Return the [x, y] coordinate for the center point of the cell that contains the specified text.  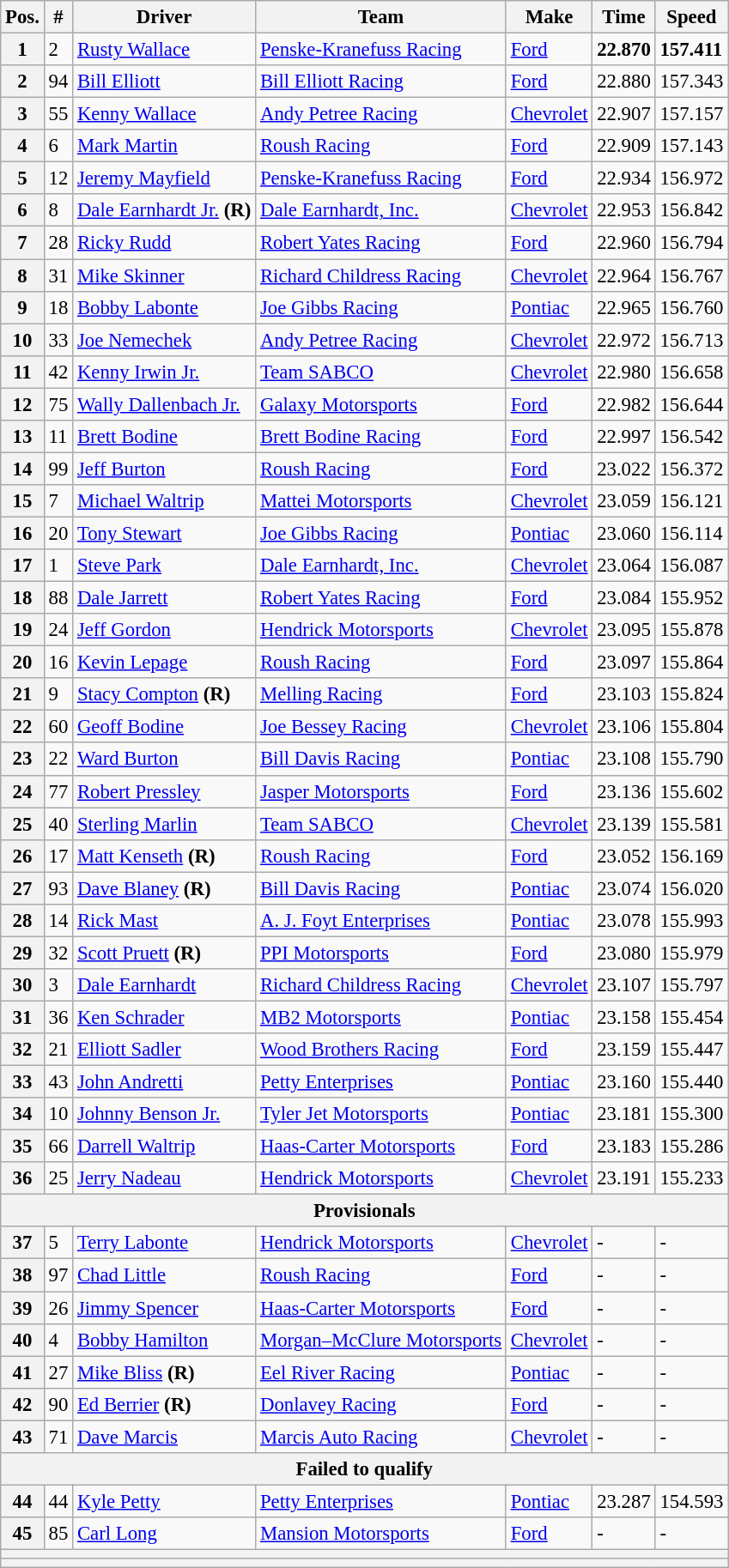
155.300 [692, 1114]
Jasper Motorsports [381, 791]
19 [22, 630]
23.106 [623, 727]
156.121 [692, 501]
22.964 [623, 275]
Michael Waltrip [165, 501]
Bill Elliott [165, 82]
155.979 [692, 953]
Jerry Nadeau [165, 1178]
Driver [165, 17]
Mattei Motorsports [381, 501]
23.022 [623, 469]
97 [58, 1275]
Failed to qualify [364, 1469]
38 [22, 1275]
23.060 [623, 533]
Jimmy Spencer [165, 1308]
Marcis Auto Racing [381, 1437]
Rusty Wallace [165, 50]
Ed Berrier (R) [165, 1404]
23.191 [623, 1178]
75 [58, 404]
23.059 [623, 501]
55 [58, 114]
Dale Earnhardt [165, 985]
156.542 [692, 437]
Brett Bodine [165, 437]
John Andretti [165, 1082]
99 [58, 469]
Dave Marcis [165, 1437]
Johnny Benson Jr. [165, 1114]
155.286 [692, 1147]
22.870 [623, 50]
155.952 [692, 598]
22.980 [623, 372]
155.804 [692, 727]
77 [58, 791]
156.020 [692, 888]
Elliott Sadler [165, 1050]
156.114 [692, 533]
23.084 [623, 598]
Tyler Jet Motorsports [381, 1114]
Geoff Bodine [165, 727]
34 [22, 1114]
PPI Motorsports [381, 953]
Ken Schrader [165, 1017]
22.982 [623, 404]
22.909 [623, 146]
155.790 [692, 760]
Speed [692, 17]
23.074 [623, 888]
Stacy Compton (R) [165, 694]
Melling Racing [381, 694]
156.842 [692, 210]
155.233 [692, 1178]
155.581 [692, 824]
23.078 [623, 921]
45 [22, 1534]
Terry Labonte [165, 1244]
22.997 [623, 437]
157.143 [692, 146]
Time [623, 17]
Robert Pressley [165, 791]
35 [22, 1147]
90 [58, 1404]
157.157 [692, 114]
30 [22, 985]
22.965 [623, 307]
156.087 [692, 566]
Morgan–McClure Motorsports [381, 1340]
MB2 Motorsports [381, 1017]
Steve Park [165, 566]
Joe Bessey Racing [381, 727]
155.454 [692, 1017]
23.139 [623, 824]
Provisionals [364, 1211]
23.095 [623, 630]
Chad Little [165, 1275]
155.447 [692, 1050]
66 [58, 1147]
156.760 [692, 307]
Mike Skinner [165, 275]
13 [22, 437]
93 [58, 888]
85 [58, 1534]
Joe Nemechek [165, 340]
23.160 [623, 1082]
Matt Kenseth (R) [165, 856]
Bobby Labonte [165, 307]
60 [58, 727]
22.960 [623, 243]
29 [22, 953]
23.103 [623, 694]
23.052 [623, 856]
Kenny Wallace [165, 114]
Jeff Gordon [165, 630]
155.864 [692, 663]
156.972 [692, 179]
Rick Mast [165, 921]
23 [22, 760]
39 [22, 1308]
Kyle Petty [165, 1501]
15 [22, 501]
23.159 [623, 1050]
37 [22, 1244]
Dave Blaney (R) [165, 888]
88 [58, 598]
22.953 [623, 210]
156.372 [692, 469]
Ward Burton [165, 760]
Team [381, 17]
23.108 [623, 760]
Mark Martin [165, 146]
94 [58, 82]
Bill Elliott Racing [381, 82]
Brett Bodine Racing [381, 437]
22.972 [623, 340]
155.440 [692, 1082]
157.411 [692, 50]
Wally Dallenbach Jr. [165, 404]
Mansion Motorsports [381, 1534]
Mike Bliss (R) [165, 1372]
22.907 [623, 114]
Eel River Racing [381, 1372]
23.080 [623, 953]
156.658 [692, 372]
156.713 [692, 340]
71 [58, 1437]
155.602 [692, 791]
Wood Brothers Racing [381, 1050]
23.158 [623, 1017]
23.183 [623, 1147]
156.794 [692, 243]
155.797 [692, 985]
155.824 [692, 694]
41 [22, 1372]
Donlavey Racing [381, 1404]
Jeff Burton [165, 469]
154.593 [692, 1501]
Tony Stewart [165, 533]
Sterling Marlin [165, 824]
22.934 [623, 179]
Kevin Lepage [165, 663]
156.767 [692, 275]
Kenny Irwin Jr. [165, 372]
Dale Jarrett [165, 598]
Dale Earnhardt Jr. (R) [165, 210]
Carl Long [165, 1534]
22.880 [623, 82]
23.097 [623, 663]
Scott Pruett (R) [165, 953]
23.107 [623, 985]
Bobby Hamilton [165, 1340]
Pos. [22, 17]
Galaxy Motorsports [381, 404]
Ricky Rudd [165, 243]
23.181 [623, 1114]
156.169 [692, 856]
155.993 [692, 921]
Jeremy Mayfield [165, 179]
157.343 [692, 82]
Make [549, 17]
23.064 [623, 566]
156.644 [692, 404]
23.136 [623, 791]
23.287 [623, 1501]
155.878 [692, 630]
Darrell Waltrip [165, 1147]
A. J. Foyt Enterprises [381, 921]
# [58, 17]
